From the cell containing the given text, extract its center point as (X, Y) coordinate. 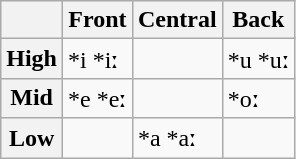
*i *iː (98, 59)
*e *eː (98, 98)
*oː (258, 98)
Back (258, 20)
Central (177, 20)
*u *uː (258, 59)
High (32, 59)
Front (98, 20)
Mid (32, 98)
Low (32, 138)
*a *aː (177, 138)
